Identify which cell holds the provided text, then report its [X, Y] central coordinate. 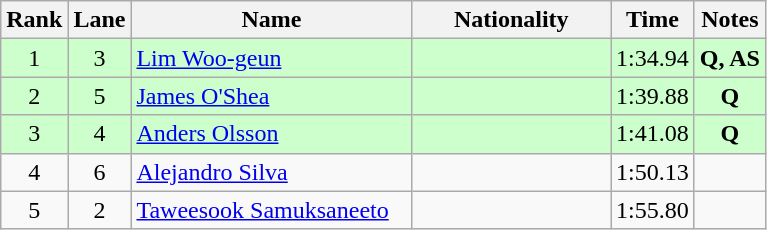
1 [34, 58]
1:41.08 [653, 134]
Notes [730, 20]
6 [100, 172]
Anders Olsson [272, 134]
Time [653, 20]
1:39.88 [653, 96]
Nationality [512, 20]
Alejandro Silva [272, 172]
Name [272, 20]
Lane [100, 20]
Q, AS [730, 58]
1:50.13 [653, 172]
Lim Woo-geun [272, 58]
Taweesook Samuksaneeto [272, 210]
1:55.80 [653, 210]
1:34.94 [653, 58]
James O'Shea [272, 96]
Rank [34, 20]
